Determine the [X, Y] coordinate at the center of the cell enclosing the given text.  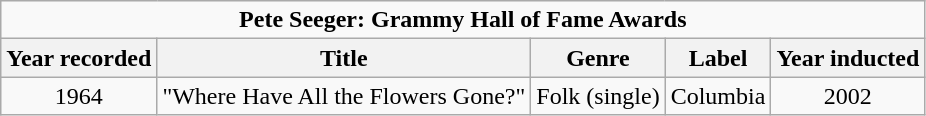
Year inducted [848, 58]
Folk (single) [598, 96]
1964 [79, 96]
Genre [598, 58]
Pete Seeger: Grammy Hall of Fame Awards [463, 20]
Year recorded [79, 58]
"Where Have All the Flowers Gone?" [344, 96]
Columbia [718, 96]
Label [718, 58]
Title [344, 58]
2002 [848, 96]
